Return the (X, Y) coordinate for the center point of the cell that contains the specified text.  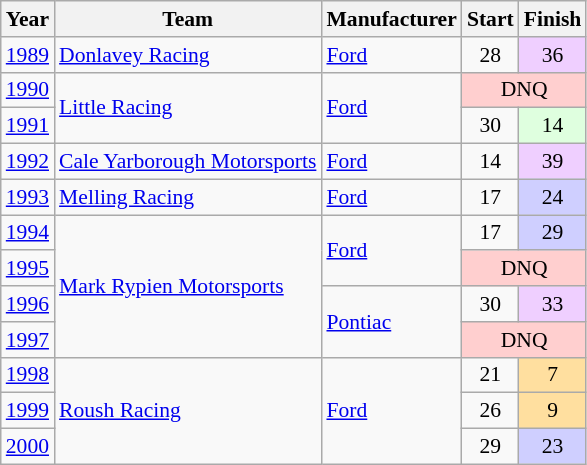
23 (553, 447)
Year (28, 19)
1993 (28, 197)
28 (490, 55)
9 (553, 411)
39 (553, 162)
1998 (28, 375)
Start (490, 19)
1995 (28, 269)
Melling Racing (188, 197)
1992 (28, 162)
Team (188, 19)
Cale Yarborough Motorsports (188, 162)
1989 (28, 55)
Roush Racing (188, 410)
1991 (28, 126)
Little Racing (188, 108)
1997 (28, 340)
2000 (28, 447)
33 (553, 304)
21 (490, 375)
Manufacturer (391, 19)
Mark Rypien Motorsports (188, 286)
Finish (553, 19)
36 (553, 55)
Pontiac (391, 322)
Donlavey Racing (188, 55)
1999 (28, 411)
1994 (28, 233)
26 (490, 411)
7 (553, 375)
1996 (28, 304)
24 (553, 197)
1990 (28, 90)
